Identify which cell holds the provided text, then report its (x, y) central coordinate. 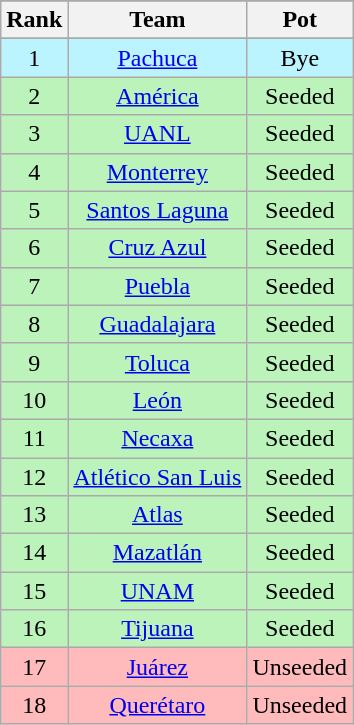
15 (34, 591)
Guadalajara (158, 324)
7 (34, 286)
Santos Laguna (158, 210)
10 (34, 400)
16 (34, 629)
Mazatlán (158, 553)
América (158, 96)
Puebla (158, 286)
14 (34, 553)
12 (34, 477)
9 (34, 362)
León (158, 400)
6 (34, 248)
17 (34, 667)
Bye (300, 58)
3 (34, 134)
11 (34, 438)
2 (34, 96)
Atlético San Luis (158, 477)
Atlas (158, 515)
Rank (34, 20)
Necaxa (158, 438)
Monterrey (158, 172)
Tijuana (158, 629)
UANL (158, 134)
5 (34, 210)
Cruz Azul (158, 248)
Toluca (158, 362)
Pachuca (158, 58)
8 (34, 324)
Querétaro (158, 705)
UNAM (158, 591)
1 (34, 58)
Juárez (158, 667)
13 (34, 515)
Team (158, 20)
Pot (300, 20)
18 (34, 705)
4 (34, 172)
